Provide the [x, y] coordinate of the cell's center where the given text is located.  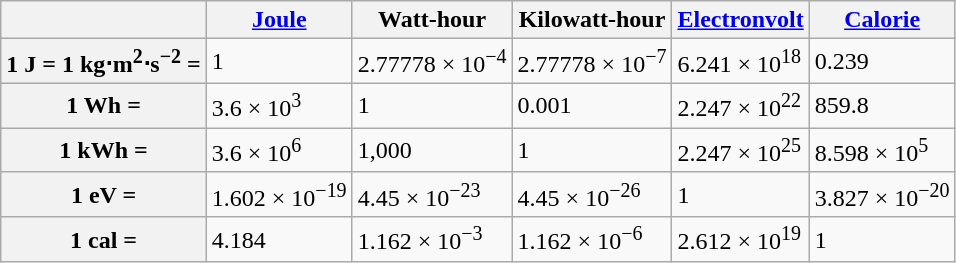
1 cal = [104, 240]
1 eV = [104, 194]
Calorie [882, 20]
4.184 [279, 240]
Electronvolt [740, 20]
3.827 × 10−20 [882, 194]
2.77778 × 10−4 [432, 62]
1,000 [432, 150]
Watt-hour [432, 20]
1.162 × 10−3 [432, 240]
1 J = 1 kg⋅m2⋅s−2 = [104, 62]
2.612 × 1019 [740, 240]
1 kWh = [104, 150]
Joule [279, 20]
8.598 × 105 [882, 150]
2.77778 × 10−7 [592, 62]
1.602 × 10−19 [279, 194]
859.8 [882, 106]
0.239 [882, 62]
2.247 × 1022 [740, 106]
6.241 × 1018 [740, 62]
Kilowatt-hour [592, 20]
4.45 × 10−26 [592, 194]
3.6 × 103 [279, 106]
4.45 × 10−23 [432, 194]
1 Wh = [104, 106]
0.001 [592, 106]
3.6 × 106 [279, 150]
2.247 × 1025 [740, 150]
1.162 × 10−6 [592, 240]
